For the text-containing cell, return its midpoint in [X, Y] coordinate format. 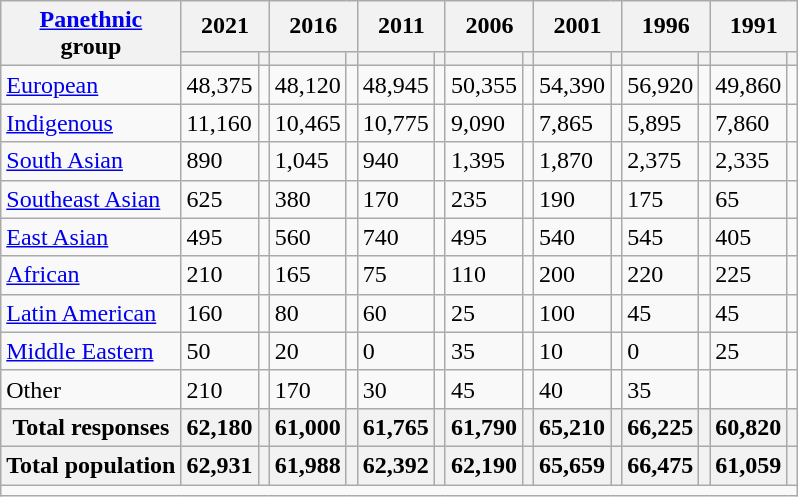
160 [220, 313]
East Asian [91, 237]
2,335 [748, 161]
South Asian [91, 161]
2001 [578, 26]
62,190 [484, 465]
65 [748, 199]
54,390 [572, 85]
5,895 [660, 123]
200 [572, 275]
225 [748, 275]
Middle Eastern [91, 351]
10,775 [396, 123]
380 [308, 199]
40 [572, 389]
48,120 [308, 85]
20 [308, 351]
1991 [754, 26]
1,045 [308, 161]
2011 [401, 26]
62,180 [220, 427]
560 [308, 237]
890 [220, 161]
61,765 [396, 427]
European [91, 85]
66,225 [660, 427]
545 [660, 237]
48,375 [220, 85]
11,160 [220, 123]
1,395 [484, 161]
60 [396, 313]
African [91, 275]
110 [484, 275]
75 [396, 275]
165 [308, 275]
56,920 [660, 85]
405 [748, 237]
80 [308, 313]
940 [396, 161]
Panethnicgroup [91, 34]
Total population [91, 465]
50,355 [484, 85]
1996 [666, 26]
60,820 [748, 427]
Indigenous [91, 123]
100 [572, 313]
540 [572, 237]
Southeast Asian [91, 199]
61,988 [308, 465]
61,059 [748, 465]
1,870 [572, 161]
10,465 [308, 123]
49,860 [748, 85]
2006 [489, 26]
9,090 [484, 123]
62,392 [396, 465]
Latin American [91, 313]
66,475 [660, 465]
175 [660, 199]
7,860 [748, 123]
2016 [313, 26]
65,659 [572, 465]
625 [220, 199]
61,790 [484, 427]
7,865 [572, 123]
61,000 [308, 427]
2021 [225, 26]
65,210 [572, 427]
740 [396, 237]
62,931 [220, 465]
235 [484, 199]
30 [396, 389]
48,945 [396, 85]
50 [220, 351]
2,375 [660, 161]
220 [660, 275]
Other [91, 389]
10 [572, 351]
Total responses [91, 427]
190 [572, 199]
